Extract the (x, y) coordinate from the center of the cell holding the provided text.  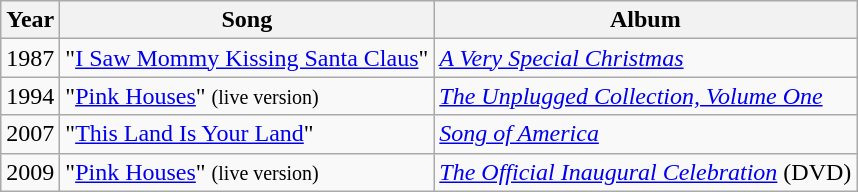
1987 (30, 58)
A Very Special Christmas (646, 58)
"This Land Is Your Land" (247, 134)
The Unplugged Collection, Volume One (646, 96)
2009 (30, 172)
Song of America (646, 134)
Year (30, 20)
Song (247, 20)
"I Saw Mommy Kissing Santa Claus" (247, 58)
2007 (30, 134)
1994 (30, 96)
The Official Inaugural Celebration (DVD) (646, 172)
Album (646, 20)
